Find where the given text appears and provide that cell's center as [x, y] coordinate. 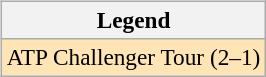
Legend [133, 20]
ATP Challenger Tour (2–1) [133, 57]
